Output the [X, Y] coordinate of the center of the cell containing the given text.  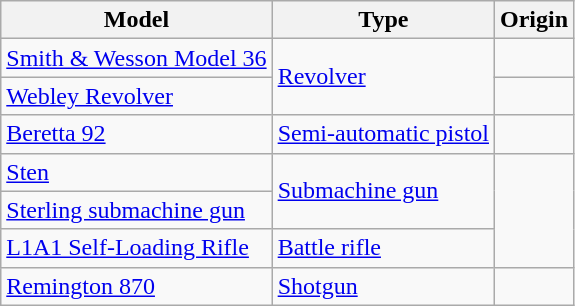
Semi-automatic pistol [383, 134]
Submachine gun [383, 191]
Remington 870 [136, 286]
Sterling submachine gun [136, 210]
Shotgun [383, 286]
Beretta 92 [136, 134]
Battle rifle [383, 248]
Revolver [383, 77]
L1A1 Self-Loading Rifle [136, 248]
Smith & Wesson Model 36 [136, 58]
Model [136, 20]
Webley Revolver [136, 96]
Origin [534, 20]
Sten [136, 172]
Type [383, 20]
